Provide the [X, Y] coordinate of the cell's center where the given text is located.  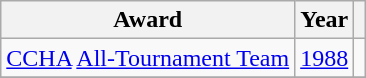
Year [324, 20]
1988 [324, 58]
CCHA All-Tournament Team [148, 58]
Award [148, 20]
